Identify which cell holds the provided text, then report its [x, y] central coordinate. 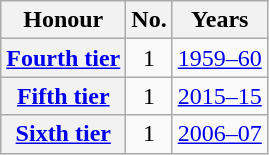
Years [220, 20]
Sixth tier [64, 134]
Honour [64, 20]
Fifth tier [64, 96]
2015–15 [220, 96]
No. [149, 20]
1959–60 [220, 58]
Fourth tier [64, 58]
2006–07 [220, 134]
